Find where the given text appears and provide that cell's center as (x, y) coordinate. 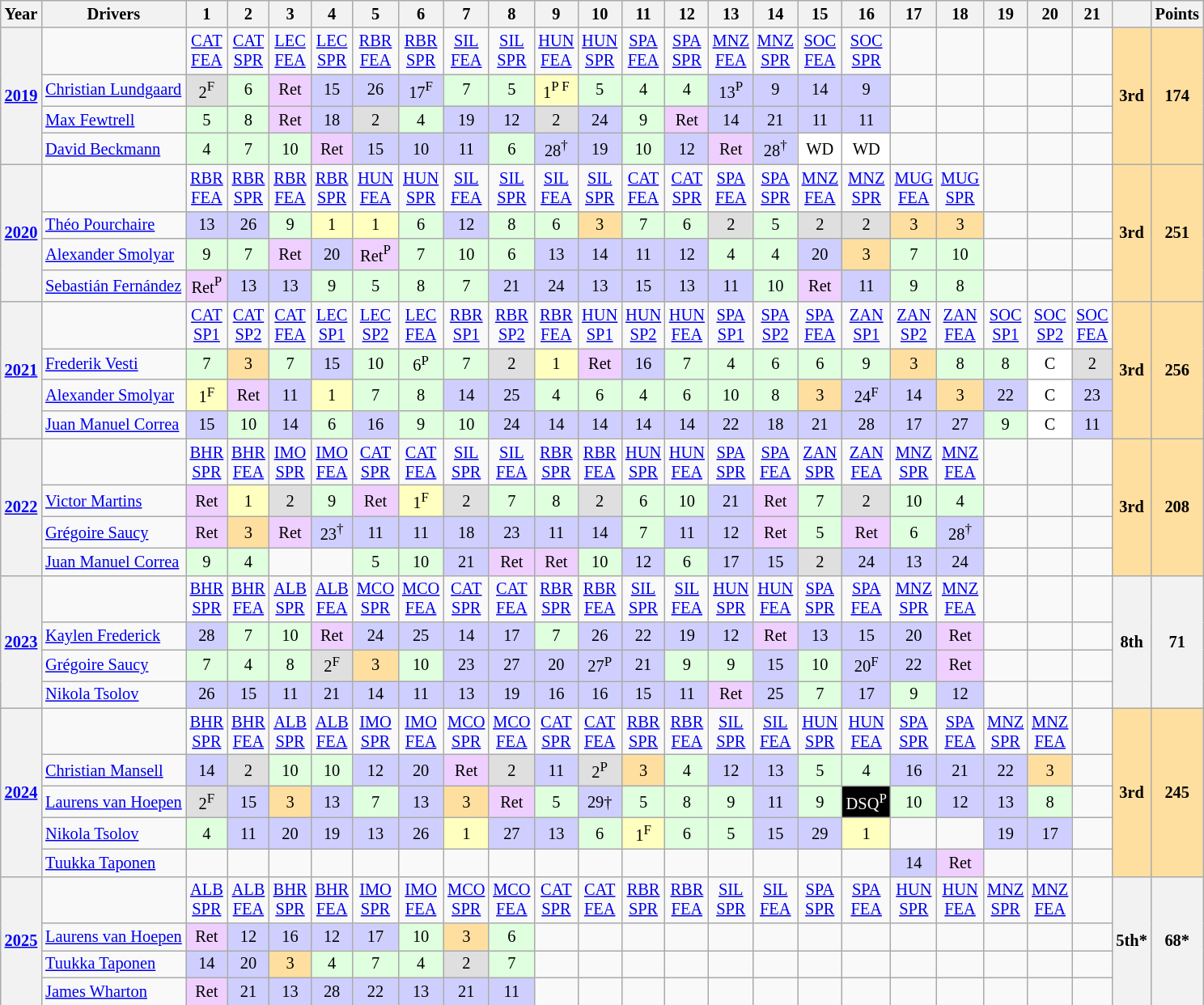
MUGSPR (960, 188)
DSQP (867, 801)
6P (421, 364)
24F (867, 395)
5th* (1131, 940)
ZANSP1 (867, 324)
Christian Lundgaard (113, 91)
20F (867, 665)
27P (600, 665)
251 (1177, 233)
2019 (21, 95)
68* (1177, 940)
James Wharton (113, 991)
SPASP1 (731, 324)
RBRSP1 (466, 324)
Kaylen Frederick (113, 636)
CATSP2 (248, 324)
2024 (21, 792)
LECSP2 (375, 324)
SOCSP1 (1005, 324)
ZANSPR (820, 462)
23† (332, 532)
256 (1177, 369)
Théo Pourchaire (113, 225)
13P (731, 91)
SOCSP2 (1050, 324)
29† (600, 801)
2023 (21, 642)
ZANSP2 (914, 324)
Frederik Vesti (113, 364)
Year (21, 14)
Points (1177, 14)
SPASP2 (775, 324)
David Beckmann (113, 149)
2P (600, 770)
208 (1177, 507)
245 (1177, 792)
HUNSP1 (600, 324)
Christian Mansell (113, 770)
2021 (21, 369)
29 (820, 833)
174 (1177, 95)
LECSP1 (332, 324)
MUGFEA (914, 188)
RBRSP2 (511, 324)
Sebastián Fernández (113, 285)
8th (1131, 642)
HUNSP2 (643, 324)
LECSPR (332, 51)
17F (421, 91)
1P F (556, 91)
2022 (21, 507)
71 (1177, 642)
CATSP1 (207, 324)
Drivers (113, 14)
2025 (21, 940)
Victor Martins (113, 500)
Max Fewtrell (113, 120)
2020 (21, 233)
SOCSPR (867, 51)
